Return the [X, Y] coordinate for the center point of the cell that contains the specified text.  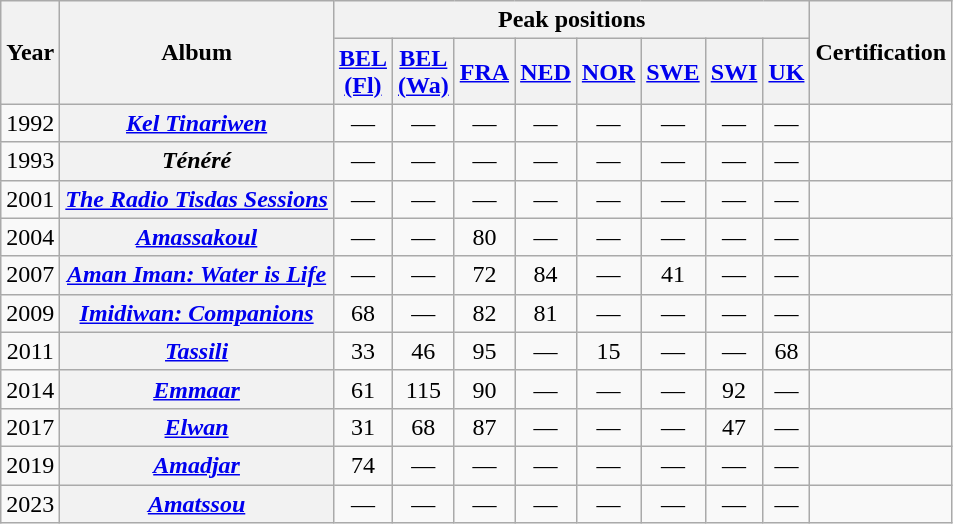
61 [362, 389]
Kel Tinariwen [197, 123]
92 [734, 389]
2001 [30, 199]
Certification [881, 52]
BEL (Fl) [362, 72]
NED [546, 72]
41 [673, 275]
Ténéré [197, 161]
2009 [30, 313]
81 [546, 313]
2023 [30, 503]
87 [484, 427]
Emmaar [197, 389]
Aman Iman: Water is Life [197, 275]
1993 [30, 161]
72 [484, 275]
Amassakoul [197, 237]
Album [197, 52]
47 [734, 427]
95 [484, 351]
Year [30, 52]
Tassili [197, 351]
1992 [30, 123]
82 [484, 313]
Elwan [197, 427]
2004 [30, 237]
2007 [30, 275]
2011 [30, 351]
UK [786, 72]
115 [423, 389]
2019 [30, 465]
80 [484, 237]
BEL (Wa) [423, 72]
84 [546, 275]
SWI [734, 72]
46 [423, 351]
Amadjar [197, 465]
74 [362, 465]
15 [608, 351]
31 [362, 427]
SWE [673, 72]
FRA [484, 72]
Amatssou [197, 503]
NOR [608, 72]
The Radio Tisdas Sessions [197, 199]
2017 [30, 427]
90 [484, 389]
2014 [30, 389]
Peak positions [572, 20]
Imidiwan: Companions [197, 313]
33 [362, 351]
